Identify which cell holds the provided text, then report its [X, Y] central coordinate. 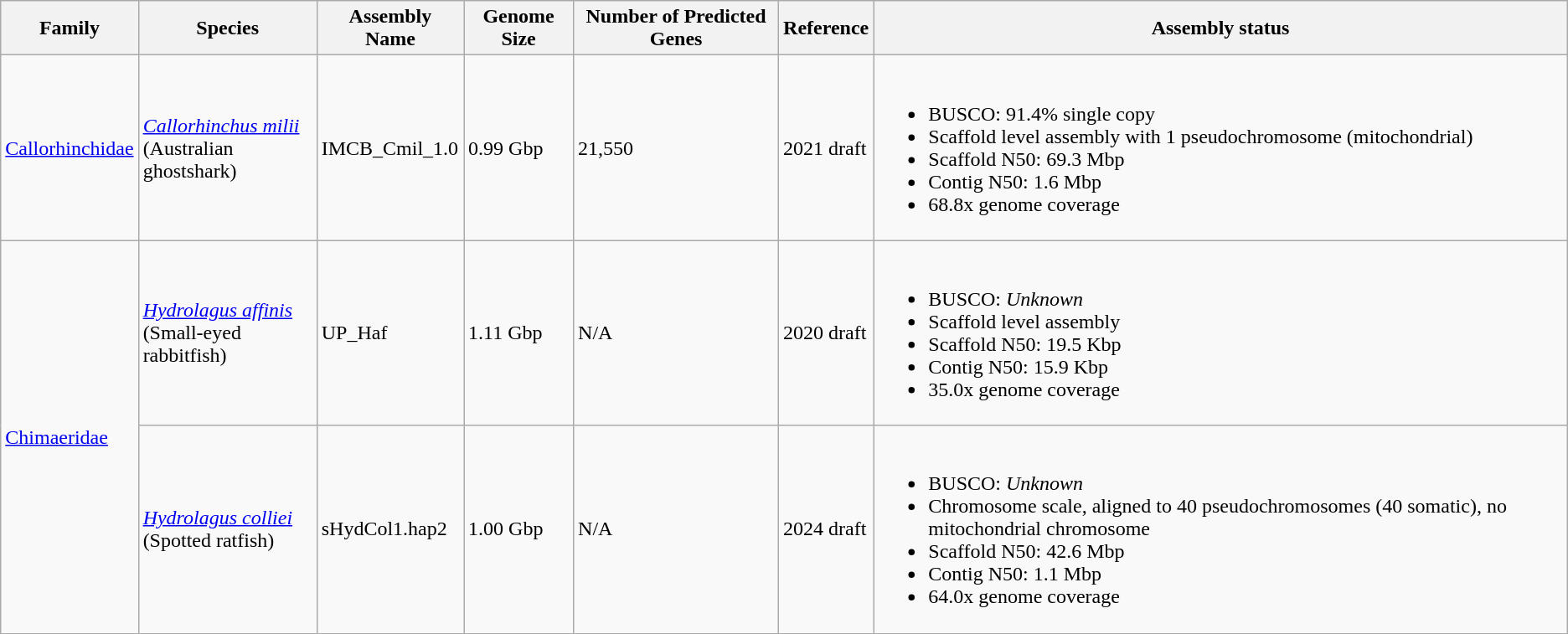
1.11 Gbp [519, 333]
Species [228, 28]
Callorhinchus milii(Australian ghostshark) [228, 147]
Hydrolagus affinis(Small-eyed rabbitfish) [228, 333]
BUSCO: UnknownScaffold level assemblyScaffold N50: 19.5 KbpContig N50: 15.9 Kbp35.0x genome coverage [1220, 333]
2021 draft [826, 147]
Hydrolagus colliei(Spotted ratfish) [228, 529]
Assembly status [1220, 28]
Chimaeridae [70, 437]
UP_Haf [390, 333]
IMCB_Cmil_1.0 [390, 147]
2020 draft [826, 333]
21,550 [677, 147]
Genome Size [519, 28]
Number of Predicted Genes [677, 28]
sHydCol1.hap2 [390, 529]
Reference [826, 28]
Callorhinchidae [70, 147]
BUSCO: 91.4% single copyScaffold level assembly with 1 pseudochromosome (mitochondrial)Scaffold N50: 69.3 MbpContig N50: 1.6 Mbp68.8x genome coverage [1220, 147]
1.00 Gbp [519, 529]
Assembly Name [390, 28]
2024 draft [826, 529]
Family [70, 28]
0.99 Gbp [519, 147]
